Identify which cell holds the provided text, then report its [X, Y] central coordinate. 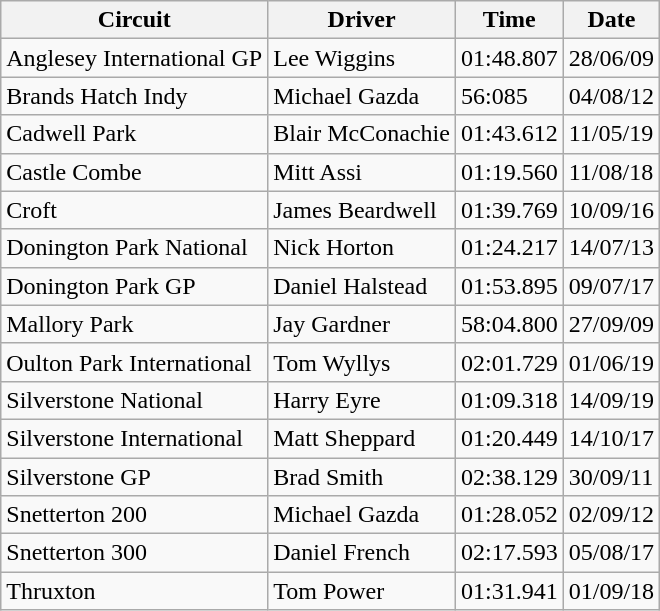
Jay Gardner [362, 324]
Brands Hatch Indy [134, 96]
Daniel Halstead [362, 286]
02:01.729 [509, 362]
01/09/18 [611, 591]
01:43.612 [509, 134]
Time [509, 20]
Snetterton 200 [134, 515]
01:09.318 [509, 400]
01:39.769 [509, 210]
01:31.941 [509, 591]
Lee Wiggins [362, 58]
Driver [362, 20]
01:19.560 [509, 172]
Snetterton 300 [134, 553]
Nick Horton [362, 248]
01:53.895 [509, 286]
Date [611, 20]
05/08/17 [611, 553]
01:28.052 [509, 515]
01:20.449 [509, 438]
Anglesey International GP [134, 58]
James Beardwell [362, 210]
10/09/16 [611, 210]
11/08/18 [611, 172]
Donington Park National [134, 248]
Tom Wyllys [362, 362]
Matt Sheppard [362, 438]
Mitt Assi [362, 172]
14/10/17 [611, 438]
Croft [134, 210]
Castle Combe [134, 172]
58:04.800 [509, 324]
Blair McConachie [362, 134]
01:24.217 [509, 248]
56:085 [509, 96]
Oulton Park International [134, 362]
Silverstone GP [134, 477]
Cadwell Park [134, 134]
01:48.807 [509, 58]
30/09/11 [611, 477]
Tom Power [362, 591]
04/08/12 [611, 96]
Harry Eyre [362, 400]
Brad Smith [362, 477]
Mallory Park [134, 324]
28/06/09 [611, 58]
Daniel French [362, 553]
02:38.129 [509, 477]
Donington Park GP [134, 286]
14/09/19 [611, 400]
Silverstone International [134, 438]
09/07/17 [611, 286]
01/06/19 [611, 362]
Circuit [134, 20]
02:17.593 [509, 553]
02/09/12 [611, 515]
Silverstone National [134, 400]
27/09/09 [611, 324]
Thruxton [134, 591]
14/07/13 [611, 248]
11/05/19 [611, 134]
